From the cell containing the given text, extract its center point as [x, y] coordinate. 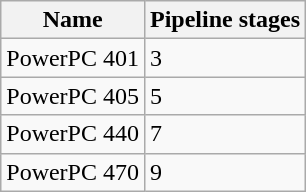
PowerPC 470 [73, 172]
PowerPC 405 [73, 96]
3 [224, 58]
PowerPC 440 [73, 134]
5 [224, 96]
Pipeline stages [224, 20]
9 [224, 172]
Name [73, 20]
7 [224, 134]
PowerPC 401 [73, 58]
